Determine the (x, y) coordinate at the center of the cell enclosing the given text.  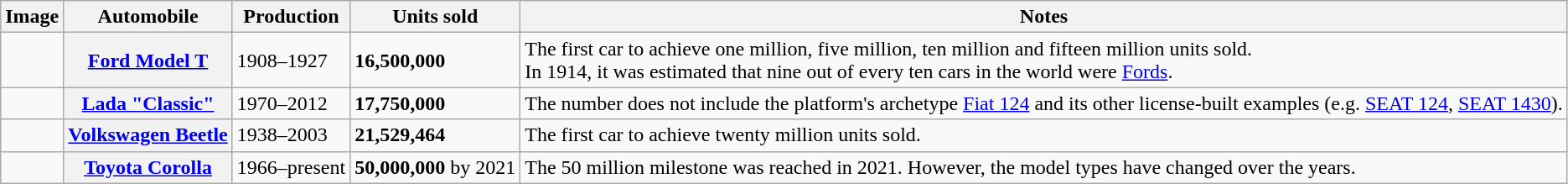
The number does not include the platform's archetype Fiat 124 and its other license-built examples (e.g. SEAT 124, SEAT 1430). (1044, 103)
Automobile (148, 17)
16,500,000 (436, 60)
Units sold (436, 17)
Image (32, 17)
21,529,464 (436, 135)
The first car to achieve twenty million units sold. (1044, 135)
The 50 million milestone was reached in 2021. However, the model types have changed over the years. (1044, 167)
50,000,000 by 2021 (436, 167)
1938–2003 (291, 135)
17,750,000 (436, 103)
Notes (1044, 17)
Ford Model T (148, 60)
Lada "Classic" (148, 103)
1970–2012 (291, 103)
Production (291, 17)
Volkswagen Beetle (148, 135)
Toyota Corolla (148, 167)
1908–1927 (291, 60)
1966–present (291, 167)
